Identify which cell holds the provided text, then report its (X, Y) central coordinate. 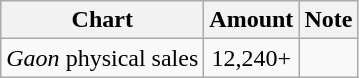
Note (328, 20)
Chart (102, 20)
Amount (252, 20)
Gaon physical sales (102, 58)
12,240+ (252, 58)
